Return the (x, y) coordinate for the center point of the cell that contains the specified text.  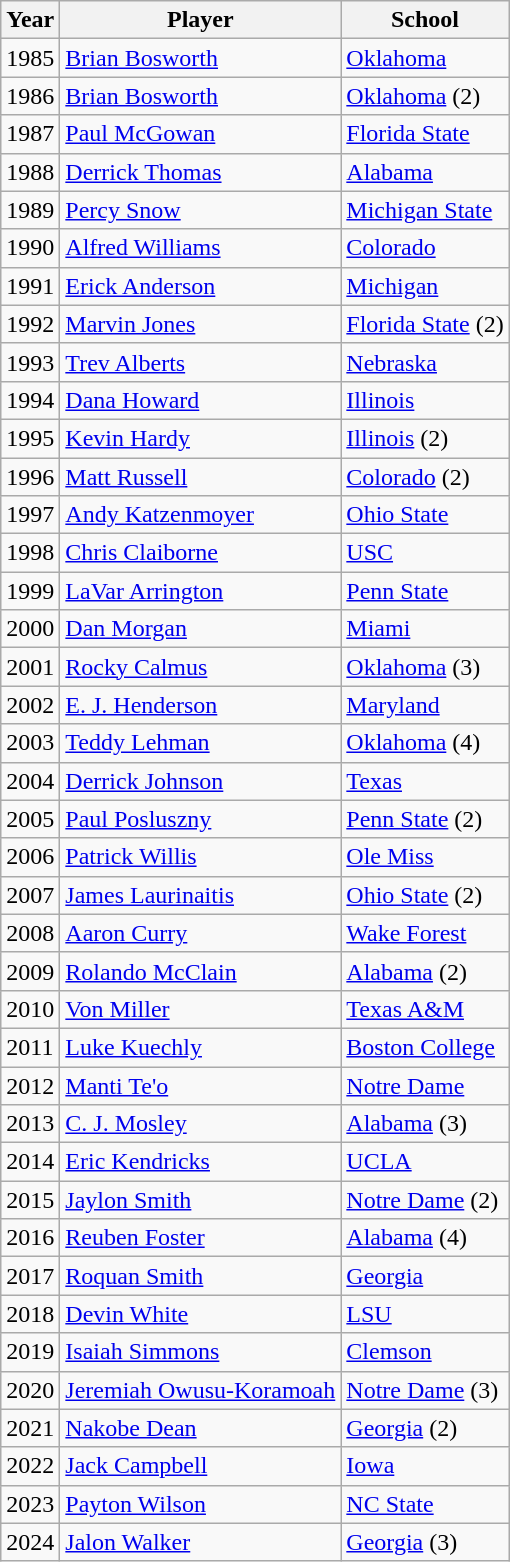
Jack Campbell (200, 1466)
NC State (425, 1504)
2008 (30, 933)
Trev Alberts (200, 362)
Matt Russell (200, 477)
Penn State (425, 591)
Kevin Hardy (200, 438)
Penn State (2) (425, 819)
2009 (30, 971)
2020 (30, 1390)
Nebraska (425, 362)
Alabama (3) (425, 1124)
Alfred Williams (200, 248)
Florida State (425, 134)
2003 (30, 743)
E. J. Henderson (200, 705)
2000 (30, 629)
USC (425, 553)
Georgia (3) (425, 1542)
1991 (30, 286)
1990 (30, 248)
Maryland (425, 705)
Von Miller (200, 1009)
2004 (30, 781)
Nakobe Dean (200, 1428)
Michigan State (425, 210)
2010 (30, 1009)
Andy Katzenmoyer (200, 515)
UCLA (425, 1162)
2012 (30, 1085)
Jalon Walker (200, 1542)
Colorado (425, 248)
Oklahoma (425, 58)
Jeremiah Owusu-Koramoah (200, 1390)
Aaron Curry (200, 933)
2022 (30, 1466)
Dana Howard (200, 400)
2001 (30, 667)
2017 (30, 1276)
Notre Dame (3) (425, 1390)
Wake Forest (425, 933)
Luke Kuechly (200, 1047)
Ole Miss (425, 857)
2006 (30, 857)
1989 (30, 210)
Derrick Thomas (200, 172)
Georgia (425, 1276)
1998 (30, 553)
Georgia (2) (425, 1428)
2007 (30, 895)
Marvin Jones (200, 324)
2002 (30, 705)
Eric Kendricks (200, 1162)
Percy Snow (200, 210)
School (425, 20)
Year (30, 20)
Texas A&M (425, 1009)
LSU (425, 1314)
Jaylon Smith (200, 1200)
Boston College (425, 1047)
Chris Claiborne (200, 553)
1996 (30, 477)
Paul Posluszny (200, 819)
LaVar Arrington (200, 591)
1995 (30, 438)
Rocky Calmus (200, 667)
Oklahoma (4) (425, 743)
Alabama (425, 172)
Ohio State (2) (425, 895)
Ohio State (425, 515)
Patrick Willis (200, 857)
2005 (30, 819)
1992 (30, 324)
2013 (30, 1124)
1994 (30, 400)
Clemson (425, 1352)
Roquan Smith (200, 1276)
Reuben Foster (200, 1238)
Michigan (425, 286)
2014 (30, 1162)
Devin White (200, 1314)
Erick Anderson (200, 286)
2016 (30, 1238)
1993 (30, 362)
Notre Dame (2) (425, 1200)
Alabama (4) (425, 1238)
Oklahoma (2) (425, 96)
1987 (30, 134)
Illinois (425, 400)
2019 (30, 1352)
Isaiah Simmons (200, 1352)
Derrick Johnson (200, 781)
1986 (30, 96)
2018 (30, 1314)
Notre Dame (425, 1085)
Texas (425, 781)
Dan Morgan (200, 629)
1985 (30, 58)
Rolando McClain (200, 971)
Payton Wilson (200, 1504)
Iowa (425, 1466)
Colorado (2) (425, 477)
2021 (30, 1428)
Illinois (2) (425, 438)
Alabama (2) (425, 971)
1988 (30, 172)
1997 (30, 515)
2023 (30, 1504)
2024 (30, 1542)
C. J. Mosley (200, 1124)
Oklahoma (3) (425, 667)
1999 (30, 591)
Manti Te'o (200, 1085)
Florida State (2) (425, 324)
James Laurinaitis (200, 895)
Paul McGowan (200, 134)
Miami (425, 629)
Player (200, 20)
2015 (30, 1200)
Teddy Lehman (200, 743)
2011 (30, 1047)
